For the text-containing cell, return its midpoint in (X, Y) coordinate format. 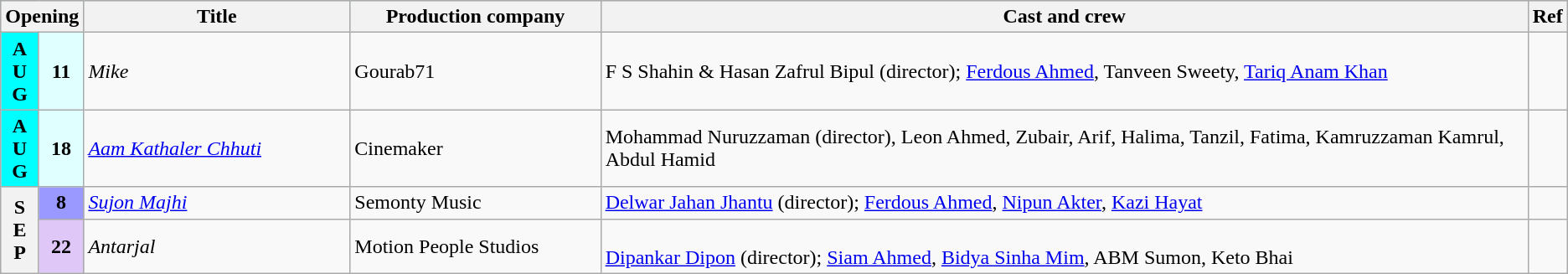
Cinemaker (476, 148)
Antarjal (217, 246)
F S Shahin & Hasan Zafrul Bipul (director); Ferdous Ahmed, Tanveen Sweety, Tariq Anam Khan (1064, 71)
Title (217, 17)
Delwar Jahan Jhantu (director); Ferdous Ahmed, Nipun Akter, Kazi Hayat (1064, 203)
Production company (476, 17)
Semonty Music (476, 203)
Opening (42, 17)
Sujon Majhi (217, 203)
Motion People Studios (476, 246)
8 (61, 203)
11 (61, 71)
22 (61, 246)
18 (61, 148)
Mohammad Nuruzzaman (director), Leon Ahmed, Zubair, Arif, Halima, Tanzil, Fatima, Kamruzzaman Kamrul, Abdul Hamid (1064, 148)
SEP (20, 230)
Gourab71 (476, 71)
Dipankar Dipon (director); Siam Ahmed, Bidya Sinha Mim, ABM Sumon, Keto Bhai (1064, 246)
Cast and crew (1064, 17)
Ref (1548, 17)
Mike (217, 71)
Aam Kathaler Chhuti (217, 148)
